Identify which cell holds the provided text, then report its (X, Y) central coordinate. 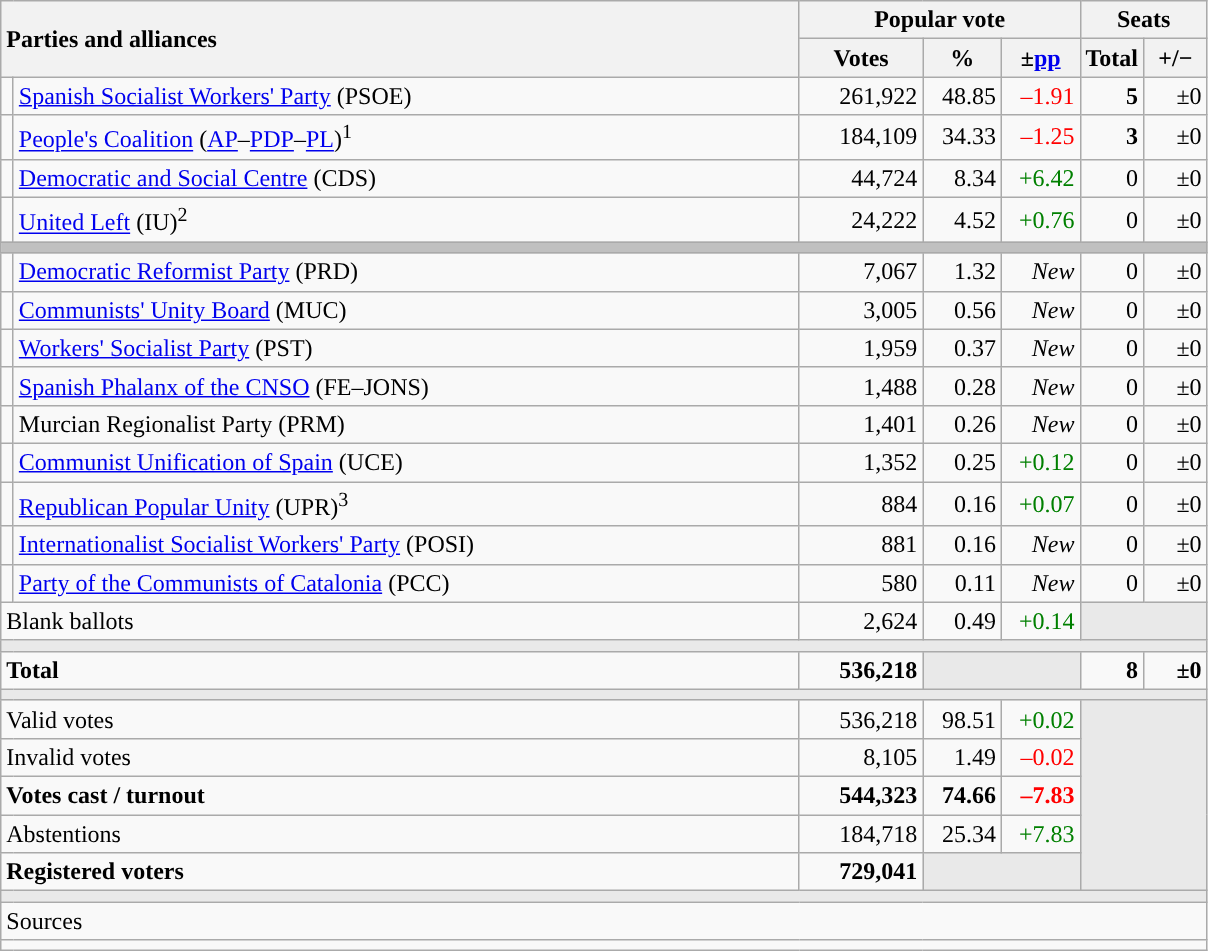
Abstentions (400, 834)
0.25 (962, 462)
5 (1112, 96)
+0.12 (1040, 462)
–1.25 (1040, 138)
8.34 (962, 178)
–1.91 (1040, 96)
Registered voters (400, 872)
8,105 (861, 758)
1,401 (861, 424)
1,959 (861, 348)
+/− (1176, 58)
+0.14 (1040, 621)
+0.07 (1040, 504)
Votes cast / turnout (400, 796)
0.28 (962, 386)
+0.02 (1040, 719)
Sources (604, 921)
Valid votes (400, 719)
% (962, 58)
Communist Unification of Spain (UCE) (406, 462)
0.26 (962, 424)
8 (1112, 670)
+0.76 (1040, 220)
3 (1112, 138)
3,005 (861, 310)
Communists' Unity Board (MUC) (406, 310)
184,718 (861, 834)
7,067 (861, 272)
–0.02 (1040, 758)
0.49 (962, 621)
0.11 (962, 583)
184,109 (861, 138)
74.66 (962, 796)
United Left (IU)2 (406, 220)
1,352 (861, 462)
±pp (1040, 58)
1,488 (861, 386)
Spanish Phalanx of the CNSO (FE–JONS) (406, 386)
Parties and alliances (400, 39)
Invalid votes (400, 758)
25.34 (962, 834)
24,222 (861, 220)
Popular vote (940, 20)
Democratic Reformist Party (PRD) (406, 272)
People's Coalition (AP–PDP–PL)1 (406, 138)
+7.83 (1040, 834)
Democratic and Social Centre (CDS) (406, 178)
0.56 (962, 310)
Blank ballots (400, 621)
2,624 (861, 621)
Spanish Socialist Workers' Party (PSOE) (406, 96)
Murcian Regionalist Party (PRM) (406, 424)
4.52 (962, 220)
261,922 (861, 96)
98.51 (962, 719)
884 (861, 504)
Votes (861, 58)
–7.83 (1040, 796)
544,323 (861, 796)
+6.42 (1040, 178)
48.85 (962, 96)
Party of the Communists of Catalonia (PCC) (406, 583)
44,724 (861, 178)
881 (861, 545)
0.37 (962, 348)
580 (861, 583)
Workers' Socialist Party (PST) (406, 348)
729,041 (861, 872)
1.49 (962, 758)
1.32 (962, 272)
Seats (1144, 20)
34.33 (962, 138)
Republican Popular Unity (UPR)3 (406, 504)
Internationalist Socialist Workers' Party (POSI) (406, 545)
